From the cell containing the given text, extract its center point as [X, Y] coordinate. 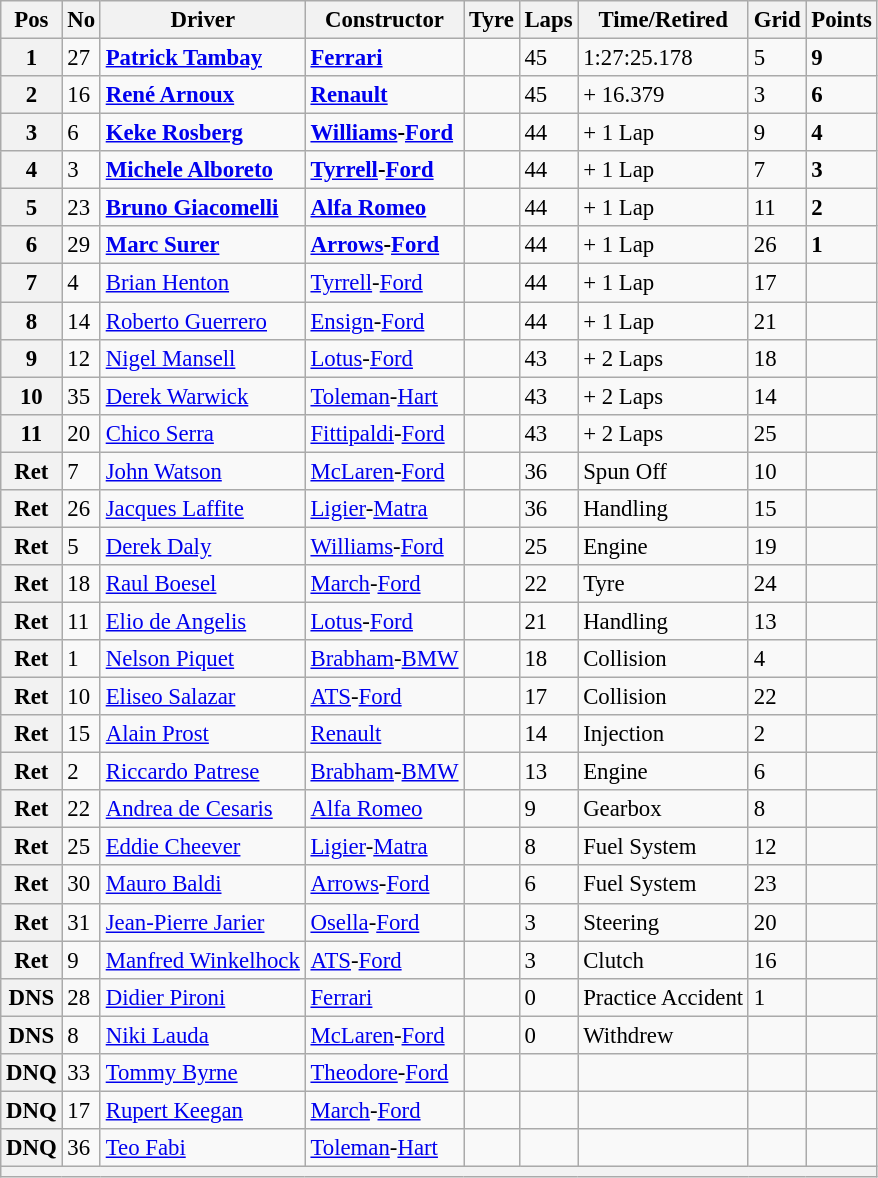
Michele Alboreto [202, 170]
1:27:25.178 [664, 58]
Tommy Byrne [202, 1073]
33 [81, 1073]
Rupert Keegan [202, 1110]
Laps [548, 20]
Eddie Cheever [202, 847]
Driver [202, 20]
Teo Fabi [202, 1148]
Brian Henton [202, 283]
Ensign-Ford [384, 321]
+ 16.379 [664, 95]
Roberto Guerrero [202, 321]
John Watson [202, 471]
35 [81, 396]
24 [776, 584]
Patrick Tambay [202, 58]
Jacques Laffite [202, 509]
28 [81, 997]
Osella-Ford [384, 922]
René Arnoux [202, 95]
Chico Serra [202, 433]
19 [776, 546]
Constructor [384, 20]
Riccardo Patrese [202, 772]
Gearbox [664, 809]
Spun Off [664, 471]
Eliseo Salazar [202, 697]
Points [842, 20]
Raul Boesel [202, 584]
Derek Daly [202, 546]
Steering [664, 922]
Theodore-Ford [384, 1073]
Manfred Winkelhock [202, 960]
Nelson Piquet [202, 659]
Clutch [664, 960]
Time/Retired [664, 20]
Nigel Mansell [202, 358]
Pos [32, 20]
Elio de Angelis [202, 621]
Keke Rosberg [202, 133]
Grid [776, 20]
31 [81, 922]
27 [81, 58]
30 [81, 885]
Fittipaldi-Ford [384, 433]
Injection [664, 734]
Practice Accident [664, 997]
Alain Prost [202, 734]
Marc Surer [202, 245]
29 [81, 245]
Andrea de Cesaris [202, 809]
Jean-Pierre Jarier [202, 922]
No [81, 20]
Bruno Giacomelli [202, 208]
Withdrew [664, 1035]
Didier Pironi [202, 997]
Mauro Baldi [202, 885]
Derek Warwick [202, 396]
Niki Lauda [202, 1035]
